Extract the (X, Y) coordinate from the center of the cell holding the provided text.  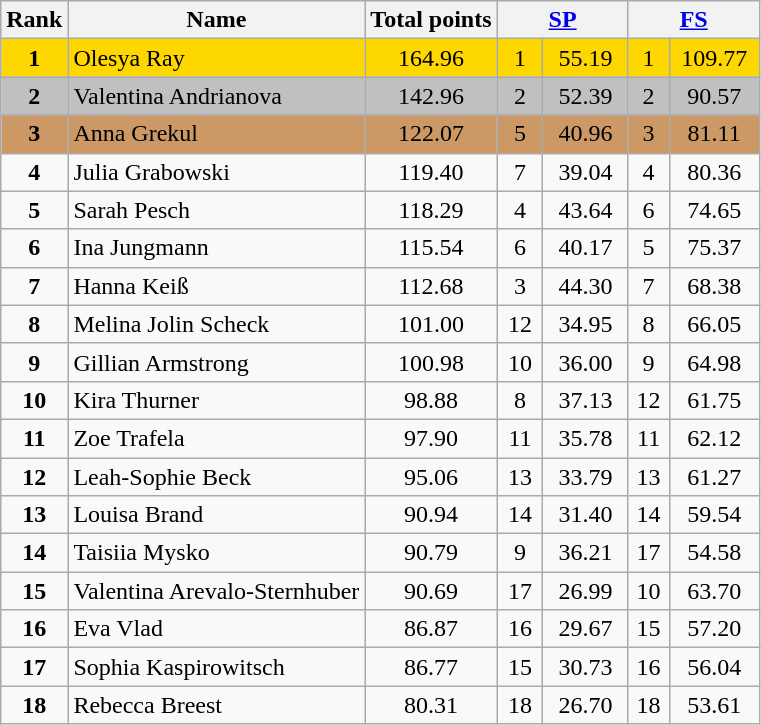
101.00 (431, 324)
43.64 (586, 210)
164.96 (431, 58)
Taisiia Mysko (216, 553)
56.04 (714, 667)
122.07 (431, 134)
Rank (34, 20)
90.57 (714, 96)
81.11 (714, 134)
Melina Jolin Scheck (216, 324)
SP (562, 20)
64.98 (714, 362)
Valentina Arevalo-Sternhuber (216, 591)
31.40 (586, 515)
80.31 (431, 705)
97.90 (431, 438)
Valentina Andrianova (216, 96)
100.98 (431, 362)
Olesya Ray (216, 58)
68.38 (714, 286)
Julia Grabowski (216, 172)
59.54 (714, 515)
Sophia Kaspirowitsch (216, 667)
57.20 (714, 629)
142.96 (431, 96)
Sarah Pesch (216, 210)
95.06 (431, 477)
115.54 (431, 248)
66.05 (714, 324)
40.96 (586, 134)
Hanna Keiß (216, 286)
33.79 (586, 477)
40.17 (586, 248)
74.65 (714, 210)
90.79 (431, 553)
44.30 (586, 286)
Louisa Brand (216, 515)
75.37 (714, 248)
112.68 (431, 286)
63.70 (714, 591)
90.69 (431, 591)
36.21 (586, 553)
86.77 (431, 667)
Total points (431, 20)
98.88 (431, 400)
Gillian Armstrong (216, 362)
36.00 (586, 362)
Ina Jungmann (216, 248)
109.77 (714, 58)
118.29 (431, 210)
Kira Thurner (216, 400)
Anna Grekul (216, 134)
Eva Vlad (216, 629)
80.36 (714, 172)
26.70 (586, 705)
61.75 (714, 400)
26.99 (586, 591)
Zoe Trafela (216, 438)
53.61 (714, 705)
35.78 (586, 438)
54.58 (714, 553)
30.73 (586, 667)
29.67 (586, 629)
55.19 (586, 58)
37.13 (586, 400)
90.94 (431, 515)
86.87 (431, 629)
34.95 (586, 324)
52.39 (586, 96)
Rebecca Breest (216, 705)
Name (216, 20)
Leah-Sophie Beck (216, 477)
61.27 (714, 477)
62.12 (714, 438)
39.04 (586, 172)
FS (694, 20)
119.40 (431, 172)
